Return the (X, Y) coordinate for the center point of the cell that contains the specified text.  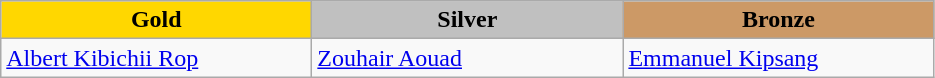
Silver (468, 20)
Zouhair Aouad (468, 58)
Gold (156, 20)
Emmanuel Kipsang (778, 58)
Bronze (778, 20)
Albert Kibichii Rop (156, 58)
